Provide the (x, y) coordinate of the cell's center where the given text is located.  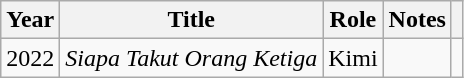
Year (30, 20)
Notes (417, 20)
Title (192, 20)
Role (353, 20)
Kimi (353, 58)
2022 (30, 58)
Siapa Takut Orang Ketiga (192, 58)
